For the text-containing cell, return its midpoint in [X, Y] coordinate format. 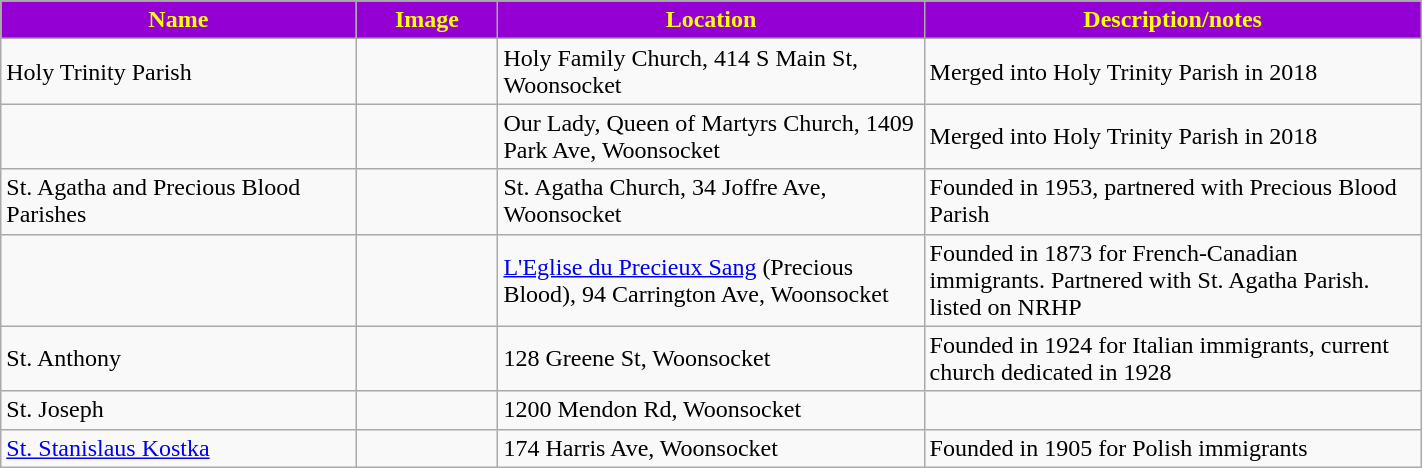
Name [178, 20]
St. Joseph [178, 410]
St. Stanislaus Kostka [178, 448]
St. Agatha Church, 34 Joffre Ave, Woonsocket [711, 202]
Holy Family Church, 414 S Main St, Woonsocket [711, 72]
1200 Mendon Rd, Woonsocket [711, 410]
Founded in 1905 for Polish immigrants [1172, 448]
St. Agatha and Precious Blood Parishes [178, 202]
Description/notes [1172, 20]
Founded in 1873 for French-Canadian immigrants. Partnered with St. Agatha Parish. listed on NRHP [1172, 280]
Location [711, 20]
L'Eglise du Precieux Sang (Precious Blood), 94 Carrington Ave, Woonsocket [711, 280]
174 Harris Ave, Woonsocket [711, 448]
Image [427, 20]
Founded in 1953, partnered with Precious Blood Parish [1172, 202]
Founded in 1924 for Italian immigrants, current church dedicated in 1928 [1172, 358]
Holy Trinity Parish [178, 72]
Our Lady, Queen of Martyrs Church, 1409 Park Ave, Woonsocket [711, 136]
128 Greene St, Woonsocket [711, 358]
St. Anthony [178, 358]
